Identify which cell holds the provided text, then report its [x, y] central coordinate. 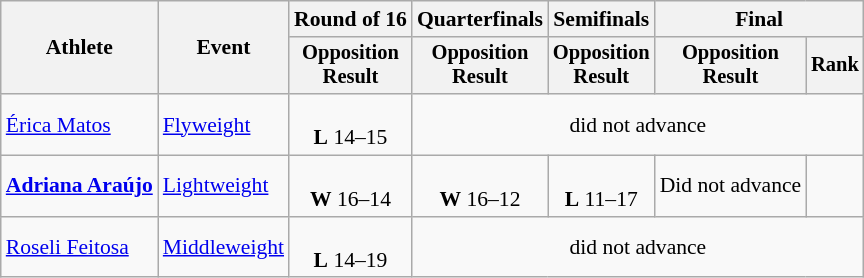
Athlete [80, 48]
Adriana Araújo [80, 186]
Final [760, 19]
L 14–19 [350, 248]
Round of 16 [350, 19]
Semifinals [602, 19]
L 14–15 [350, 124]
Middleweight [224, 248]
W 16–14 [350, 186]
Rank [835, 66]
Flyweight [224, 124]
Event [224, 48]
Roseli Feitosa [80, 248]
Quarterfinals [480, 19]
Érica Matos [80, 124]
W 16–12 [480, 186]
L 11–17 [602, 186]
Lightweight [224, 186]
Did not advance [731, 186]
